Capture the cell that displays the provided text and extract its (x, y) central coordinate. 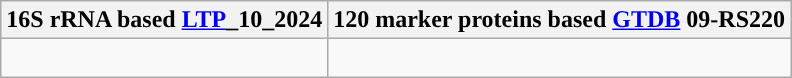
120 marker proteins based GTDB 09-RS220 (560, 20)
16S rRNA based LTP_10_2024 (164, 20)
